Return [x, y] of the center of cell containing provided text 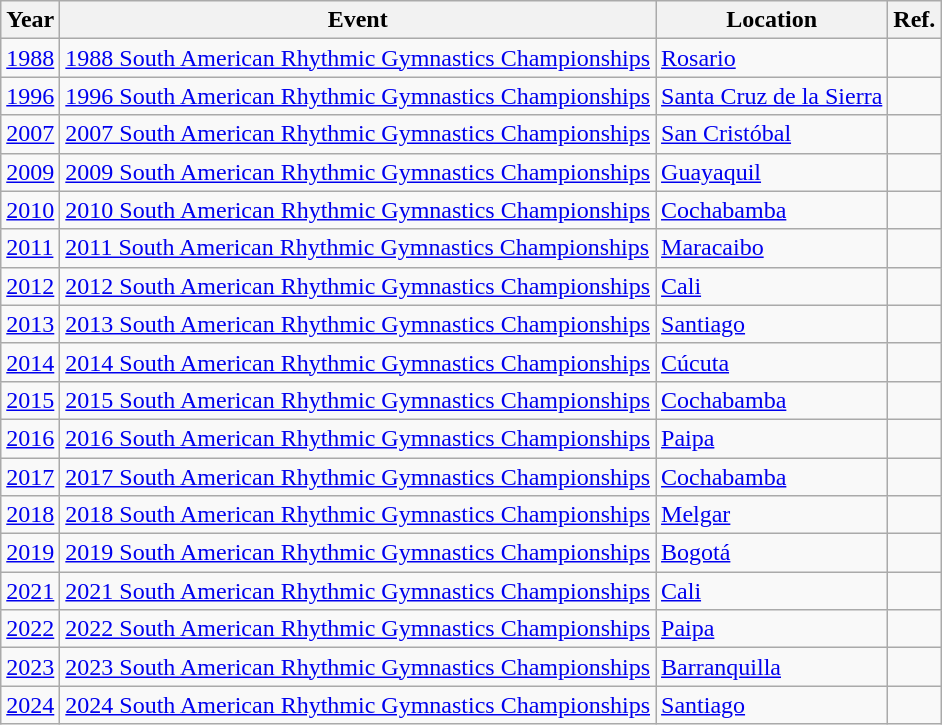
2017 South American Rhythmic Gymnastics Championships [358, 477]
2018 South American Rhythmic Gymnastics Championships [358, 515]
2013 [30, 324]
2014 South American Rhythmic Gymnastics Championships [358, 362]
2013 South American Rhythmic Gymnastics Championships [358, 324]
2011 South American Rhythmic Gymnastics Championships [358, 248]
Cúcuta [772, 362]
1988 South American Rhythmic Gymnastics Championships [358, 58]
2011 [30, 248]
1996 [30, 96]
Year [30, 20]
2016 [30, 438]
2019 South American Rhythmic Gymnastics Championships [358, 553]
1988 [30, 58]
Guayaquil [772, 172]
1996 South American Rhythmic Gymnastics Championships [358, 96]
2016 South American Rhythmic Gymnastics Championships [358, 438]
2007 South American Rhythmic Gymnastics Championships [358, 134]
Melgar [772, 515]
2022 South American Rhythmic Gymnastics Championships [358, 629]
2018 [30, 515]
2022 [30, 629]
2015 [30, 400]
Rosario [772, 58]
2014 [30, 362]
Event [358, 20]
2021 South American Rhythmic Gymnastics Championships [358, 591]
2023 [30, 667]
2024 [30, 705]
2023 South American Rhythmic Gymnastics Championships [358, 667]
2012 South American Rhythmic Gymnastics Championships [358, 286]
Maracaibo [772, 248]
Bogotá [772, 553]
2009 South American Rhythmic Gymnastics Championships [358, 172]
Location [772, 20]
2010 South American Rhythmic Gymnastics Championships [358, 210]
2010 [30, 210]
Santa Cruz de la Sierra [772, 96]
2007 [30, 134]
2015 South American Rhythmic Gymnastics Championships [358, 400]
2019 [30, 553]
San Cristóbal [772, 134]
2009 [30, 172]
2017 [30, 477]
Ref. [914, 20]
2021 [30, 591]
2024 South American Rhythmic Gymnastics Championships [358, 705]
Barranquilla [772, 667]
2012 [30, 286]
